Extract the (X, Y) coordinate from the center of the cell holding the provided text.  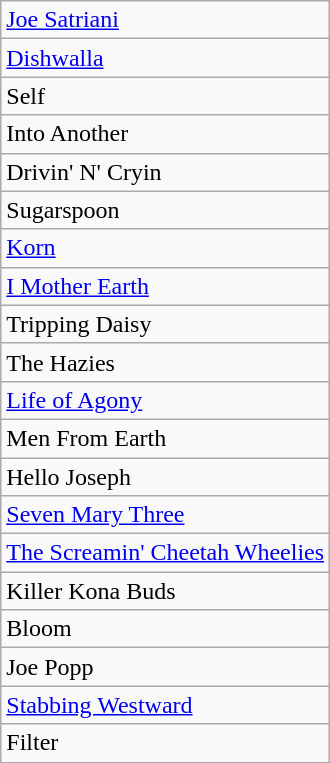
Filter (166, 743)
Dishwalla (166, 58)
Bloom (166, 629)
Sugarspoon (166, 210)
I Mother Earth (166, 286)
Tripping Daisy (166, 324)
The Hazies (166, 362)
The Screamin' Cheetah Wheelies (166, 553)
Joe Satriani (166, 20)
Killer Kona Buds (166, 591)
Drivin' N' Cryin (166, 172)
Self (166, 96)
Stabbing Westward (166, 705)
Joe Popp (166, 667)
Into Another (166, 134)
Men From Earth (166, 438)
Hello Joseph (166, 477)
Seven Mary Three (166, 515)
Life of Agony (166, 400)
Korn (166, 248)
